Detect which cell encompasses the target text, then output its [x, y] center coordinate. 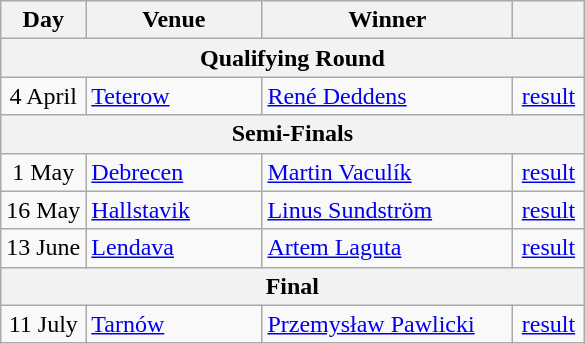
13 June [44, 248]
1 May [44, 172]
Lendava [174, 248]
Final [292, 286]
Qualifying Round [292, 58]
11 July [44, 324]
Tarnów [174, 324]
Venue [174, 20]
Artem Laguta [388, 248]
16 May [44, 210]
Teterow [174, 96]
Linus Sundström [388, 210]
Hallstavik [174, 210]
Martin Vaculík [388, 172]
Winner [388, 20]
Przemysław Pawlicki [388, 324]
4 April [44, 96]
René Deddens [388, 96]
Day [44, 20]
Debrecen [174, 172]
Semi-Finals [292, 134]
